Search for the cell housing the specified text and yield its [x, y] center coordinate. 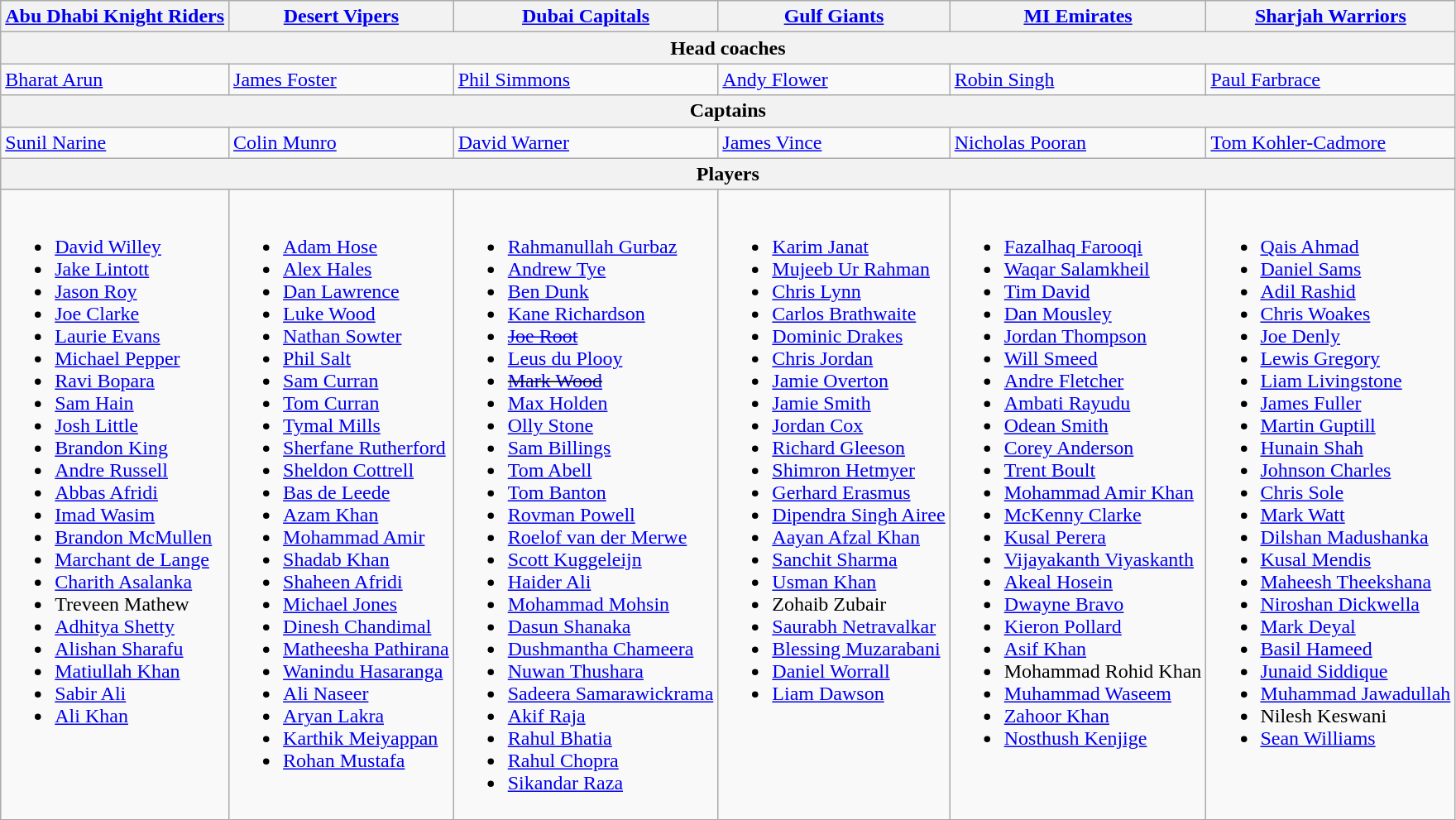
James Foster [342, 79]
MI Emirates [1078, 17]
Robin Singh [1078, 79]
Phil Simmons [586, 79]
Head coaches [728, 48]
Captains [728, 111]
James Vince [834, 142]
Paul Farbrace [1330, 79]
Sunil Narine [115, 142]
Andy Flower [834, 79]
Abu Dhabi Knight Riders [115, 17]
Desert Vipers [342, 17]
Nicholas Pooran [1078, 142]
Bharat Arun [115, 79]
Sharjah Warriors [1330, 17]
Colin Munro [342, 142]
Players [728, 174]
Gulf Giants [834, 17]
Dubai Capitals [586, 17]
David Warner [586, 142]
Tom Kohler-Cadmore [1330, 142]
